Determine the (x, y) coordinate at the center of the cell enclosing the given text.  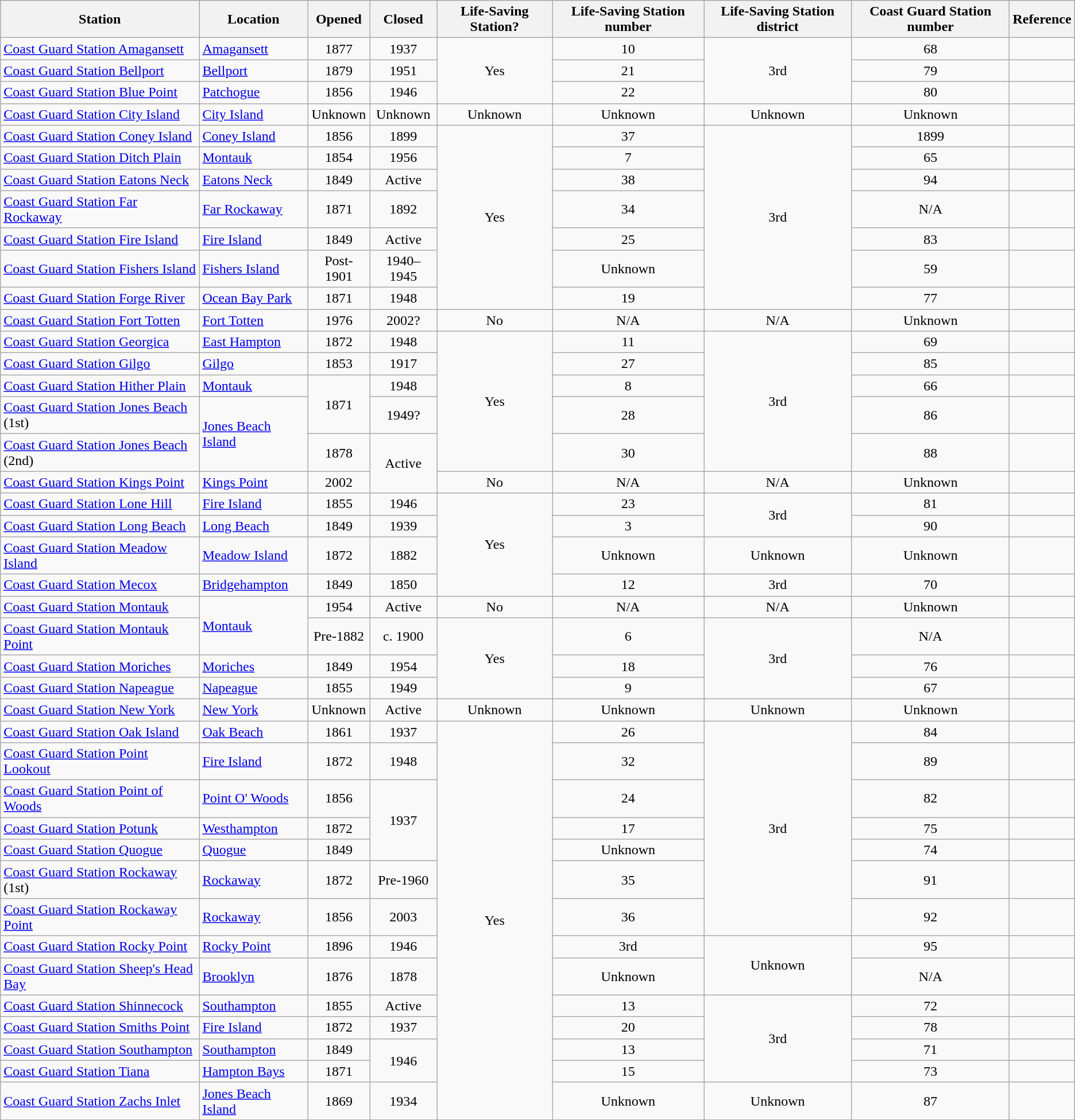
84 (930, 732)
71 (930, 1049)
Coast Guard Station Far Rockaway (100, 209)
Coast Guard Station Forge River (100, 298)
Point O' Woods (254, 799)
Kings Point (254, 482)
Coast Guard Station Lone Hill (100, 504)
Bellport (254, 71)
28 (628, 416)
1879 (339, 71)
38 (628, 180)
Opened (339, 20)
Coast Guard Station Fire Island (100, 239)
New York (254, 710)
1951 (403, 71)
Patchogue (254, 92)
2002 (339, 482)
3 (628, 526)
Coast Guard Station Shinnecock (100, 1006)
Coast Guard Station Point Lookout (100, 761)
36 (628, 917)
76 (930, 666)
37 (628, 136)
Coast Guard Station Ditch Plain (100, 158)
Coast Guard Station Long Beach (100, 526)
1917 (403, 364)
Coast Guard Station New York (100, 710)
Coast Guard Station Tiana (100, 1071)
Closed (403, 20)
26 (628, 732)
88 (930, 452)
2003 (403, 917)
8 (628, 386)
11 (628, 342)
1892 (403, 209)
85 (930, 364)
1956 (403, 158)
27 (628, 364)
Coast Guard Station Zachs Inlet (100, 1101)
10 (628, 49)
1850 (403, 585)
67 (930, 688)
Coney Island (254, 136)
6 (628, 636)
Coast Guard Station Rockaway (1st) (100, 879)
92 (930, 917)
20 (628, 1028)
East Hampton (254, 342)
Gilgo (254, 364)
Coast Guard Station Fort Totten (100, 320)
Moriches (254, 666)
12 (628, 585)
1882 (403, 556)
Coast Guard Station Gilgo (100, 364)
Coast Guard Station Point of Woods (100, 799)
80 (930, 92)
91 (930, 879)
Coast Guard Station Montauk Point (100, 636)
Fishers Island (254, 269)
Pre-1882 (339, 636)
86 (930, 416)
Coast Guard Station Southampton (100, 1049)
Coast Guard Station Eatons Neck (100, 180)
17 (628, 828)
Coast Guard Station Georgica (100, 342)
Life-Saving Station number (628, 20)
Coast Guard Station Sheep's Head Bay (100, 976)
1940–1945 (403, 269)
2002? (403, 320)
Amagansett (254, 49)
Coast Guard Station Quogue (100, 850)
Westhampton (254, 828)
73 (930, 1071)
Coast Guard Station Napeague (100, 688)
Pre-1960 (403, 879)
Coast Guard Station Blue Point (100, 92)
Coast Guard Station Montauk (100, 607)
Hampton Bays (254, 1071)
1949? (403, 416)
19 (628, 298)
87 (930, 1101)
Quogue (254, 850)
74 (930, 850)
Coast Guard Station Oak Island (100, 732)
32 (628, 761)
Coast Guard Station Coney Island (100, 136)
Life-Saving Station? (495, 20)
69 (930, 342)
81 (930, 504)
Coast Guard Station Jones Beach (2nd) (100, 452)
21 (628, 71)
Far Rockaway (254, 209)
1976 (339, 320)
Coast Guard Station City Island (100, 114)
7 (628, 158)
90 (930, 526)
Coast Guard Station Moriches (100, 666)
Long Beach (254, 526)
1869 (339, 1101)
Napeague (254, 688)
75 (930, 828)
Coast Guard Station Amagansett (100, 49)
Post-1901 (339, 269)
83 (930, 239)
94 (930, 180)
Location (254, 20)
1853 (339, 364)
1854 (339, 158)
Station (100, 20)
Coast Guard Station number (930, 20)
34 (628, 209)
65 (930, 158)
Bridgehampton (254, 585)
24 (628, 799)
Coast Guard Station Rockaway Point (100, 917)
1877 (339, 49)
82 (930, 799)
18 (628, 666)
68 (930, 49)
25 (628, 239)
Coast Guard Station Mecox (100, 585)
59 (930, 269)
Meadow Island (254, 556)
1939 (403, 526)
Coast Guard Station Potunk (100, 828)
70 (930, 585)
79 (930, 71)
66 (930, 386)
35 (628, 879)
Coast Guard Station Smiths Point (100, 1028)
23 (628, 504)
Coast Guard Station Meadow Island (100, 556)
1861 (339, 732)
9 (628, 688)
Oak Beach (254, 732)
Reference (1042, 20)
Coast Guard Station Fishers Island (100, 269)
1876 (339, 976)
1896 (339, 947)
78 (930, 1028)
77 (930, 298)
Eatons Neck (254, 180)
72 (930, 1006)
Ocean Bay Park (254, 298)
City Island (254, 114)
1949 (403, 688)
1934 (403, 1101)
95 (930, 947)
89 (930, 761)
Brooklyn (254, 976)
Coast Guard Station Kings Point (100, 482)
Coast Guard Station Rocky Point (100, 947)
22 (628, 92)
Rocky Point (254, 947)
15 (628, 1071)
Coast Guard Station Hither Plain (100, 386)
Fort Totten (254, 320)
Coast Guard Station Jones Beach (1st) (100, 416)
30 (628, 452)
Life-Saving Station district (778, 20)
c. 1900 (403, 636)
Coast Guard Station Bellport (100, 71)
